For the text-containing cell, return its midpoint in [x, y] coordinate format. 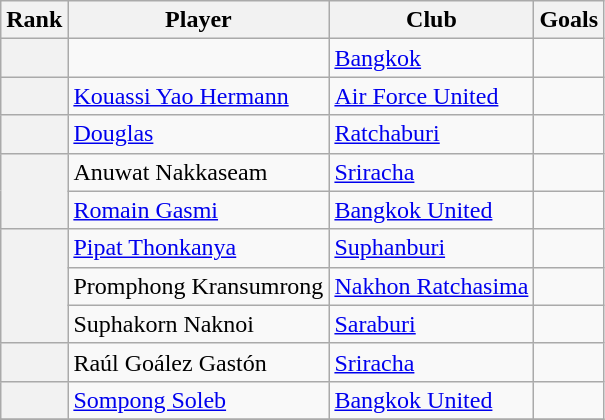
Pipat Thonkanya [198, 248]
Douglas [198, 134]
Raúl Goález Gastón [198, 362]
Bangkok [432, 58]
Player [198, 20]
Suphakorn Naknoi [198, 324]
Ratchaburi [432, 134]
Saraburi [432, 324]
Anuwat Nakkaseam [198, 172]
Club [432, 20]
Promphong Kransumrong [198, 286]
Sompong Soleb [198, 400]
Rank [34, 20]
Goals [569, 20]
Nakhon Ratchasima [432, 286]
Kouassi Yao Hermann [198, 96]
Romain Gasmi [198, 210]
Air Force United [432, 96]
Suphanburi [432, 248]
